Extract the [X, Y] coordinate from the center of the cell holding the provided text.  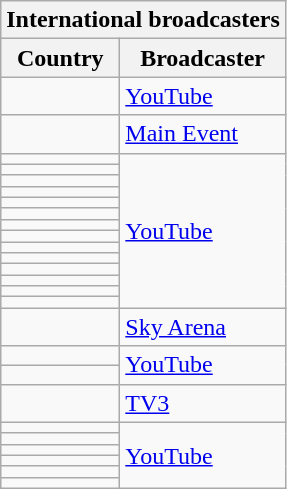
Broadcaster [203, 58]
International broadcasters [144, 20]
Sky Arena [203, 327]
Country [60, 58]
TV3 [203, 403]
Main Event [203, 134]
